For the text-containing cell, return its midpoint in (x, y) coordinate format. 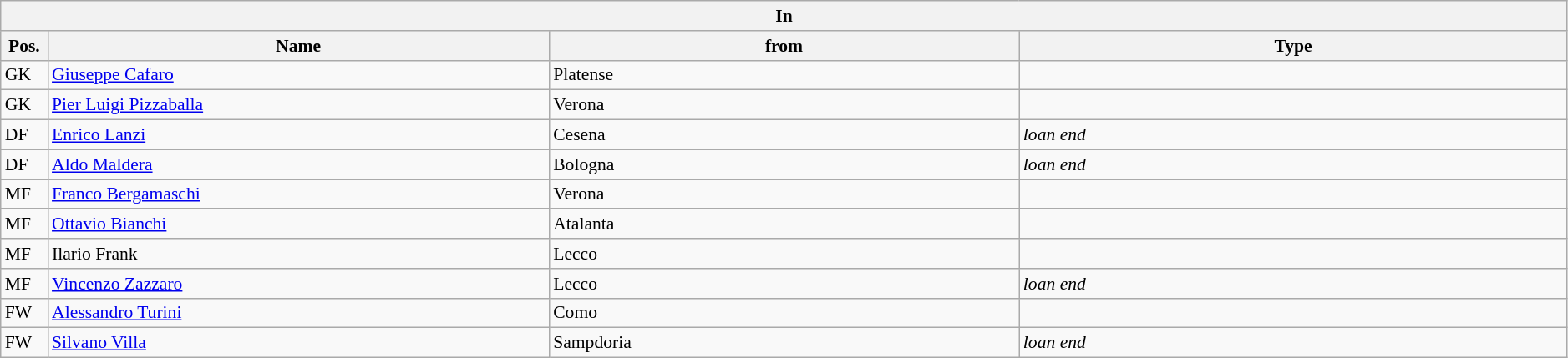
Pos. (24, 46)
Silvano Villa (298, 343)
Ilario Frank (298, 254)
Ottavio Bianchi (298, 224)
Name (298, 46)
Franco Bergamaschi (298, 194)
Giuseppe Cafaro (298, 75)
Aldo Maldera (298, 164)
Platense (784, 75)
from (784, 46)
Type (1293, 46)
Sampdoria (784, 343)
Enrico Lanzi (298, 135)
Bologna (784, 164)
Vincenzo Zazzaro (298, 284)
Atalanta (784, 224)
In (784, 16)
Cesena (784, 135)
Alessandro Turini (298, 313)
Pier Luigi Pizzaballa (298, 105)
Como (784, 313)
